For the text-containing cell, return its midpoint in (X, Y) coordinate format. 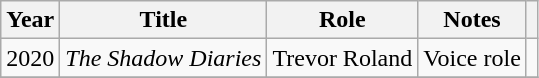
Title (164, 20)
The Shadow Diaries (164, 58)
Role (342, 20)
Notes (472, 20)
Trevor Roland (342, 58)
Year (30, 20)
Voice role (472, 58)
2020 (30, 58)
